From the cell containing the given text, extract its center point as [X, Y] coordinate. 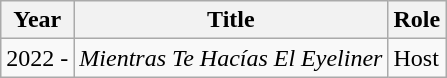
2022 - [38, 58]
Year [38, 20]
Mientras Te Hacías El Eyeliner [231, 58]
Host [417, 58]
Title [231, 20]
Role [417, 20]
